For the text-containing cell, return its midpoint in [X, Y] coordinate format. 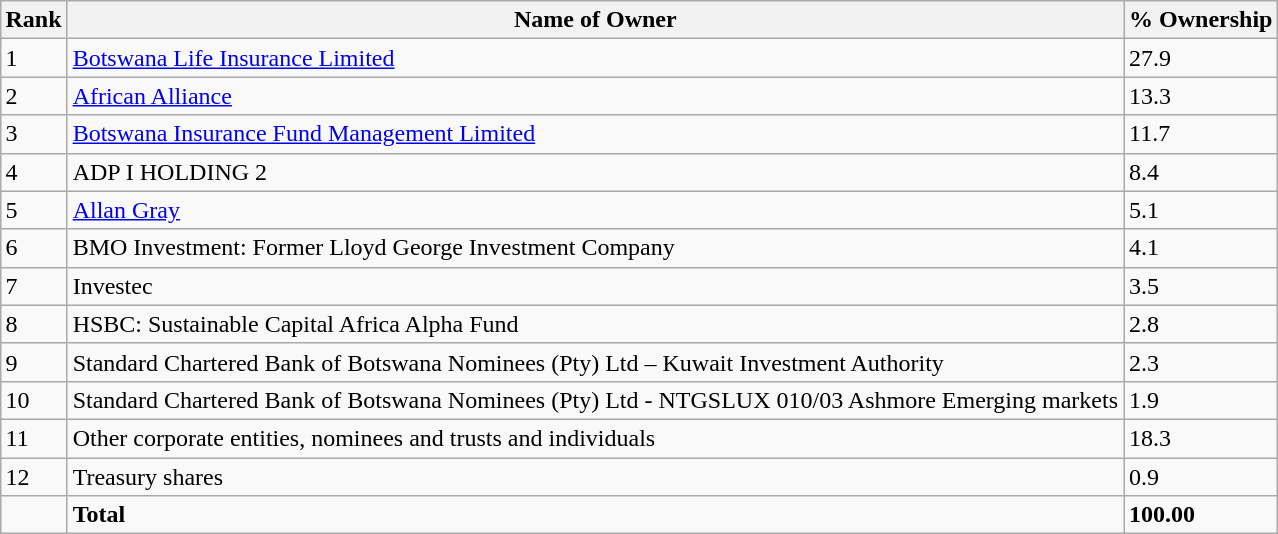
3 [34, 134]
African Alliance [595, 96]
% Ownership [1201, 20]
5 [34, 210]
8 [34, 324]
BMO Investment: Former Lloyd George Investment Company [595, 248]
Botswana Life Insurance Limited [595, 58]
1 [34, 58]
12 [34, 477]
Total [595, 515]
18.3 [1201, 438]
100.00 [1201, 515]
0.9 [1201, 477]
ADP I HOLDING 2 [595, 172]
5.1 [1201, 210]
4.1 [1201, 248]
2 [34, 96]
3.5 [1201, 286]
1.9 [1201, 400]
Botswana Insurance Fund Management Limited [595, 134]
10 [34, 400]
4 [34, 172]
6 [34, 248]
7 [34, 286]
Name of Owner [595, 20]
9 [34, 362]
27.9 [1201, 58]
11 [34, 438]
Treasury shares [595, 477]
Other corporate entities, nominees and trusts and individuals [595, 438]
Investec [595, 286]
13.3 [1201, 96]
8.4 [1201, 172]
11.7 [1201, 134]
2.3 [1201, 362]
Allan Gray [595, 210]
Standard Chartered Bank of Botswana Nominees (Pty) Ltd – Kuwait Investment Authority [595, 362]
2.8 [1201, 324]
HSBC: Sustainable Capital Africa Alpha Fund [595, 324]
Rank [34, 20]
Standard Chartered Bank of Botswana Nominees (Pty) Ltd - NTGSLUX 010/03 Ashmore Emerging markets [595, 400]
